Extract the (X, Y) coordinate from the center of the cell holding the provided text.  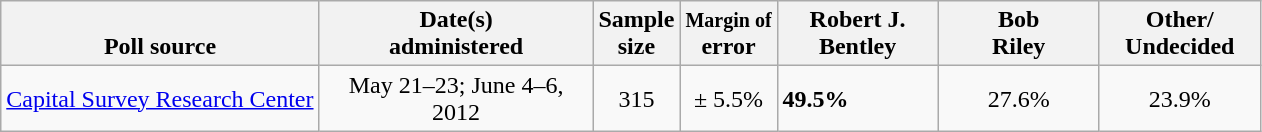
Other/Undecided (1180, 34)
Poll source (160, 34)
Robert J.Bentley (858, 34)
49.5% (858, 98)
BobRiley (1018, 34)
27.6% (1018, 98)
Date(s)administered (456, 34)
Capital Survey Research Center (160, 98)
May 21–23; June 4–6, 2012 (456, 98)
315 (636, 98)
± 5.5% (728, 98)
Samplesize (636, 34)
Margin oferror (728, 34)
23.9% (1180, 98)
